Find where the given text appears and provide that cell's center as [X, Y] coordinate. 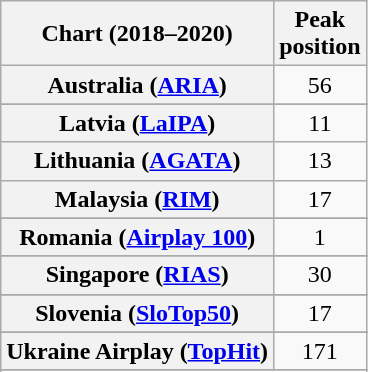
Peakposition [320, 34]
171 [320, 351]
30 [320, 275]
Chart (2018–2020) [138, 34]
13 [320, 161]
Singapore (RIAS) [138, 275]
Latvia (LaIPA) [138, 123]
56 [320, 85]
Australia (ARIA) [138, 85]
1 [320, 237]
Malaysia (RIM) [138, 199]
Lithuania (AGATA) [138, 161]
Romania (Airplay 100) [138, 237]
Ukraine Airplay (TopHit) [138, 351]
11 [320, 123]
Slovenia (SloTop50) [138, 313]
